Capture the cell that displays the provided text and extract its (x, y) central coordinate. 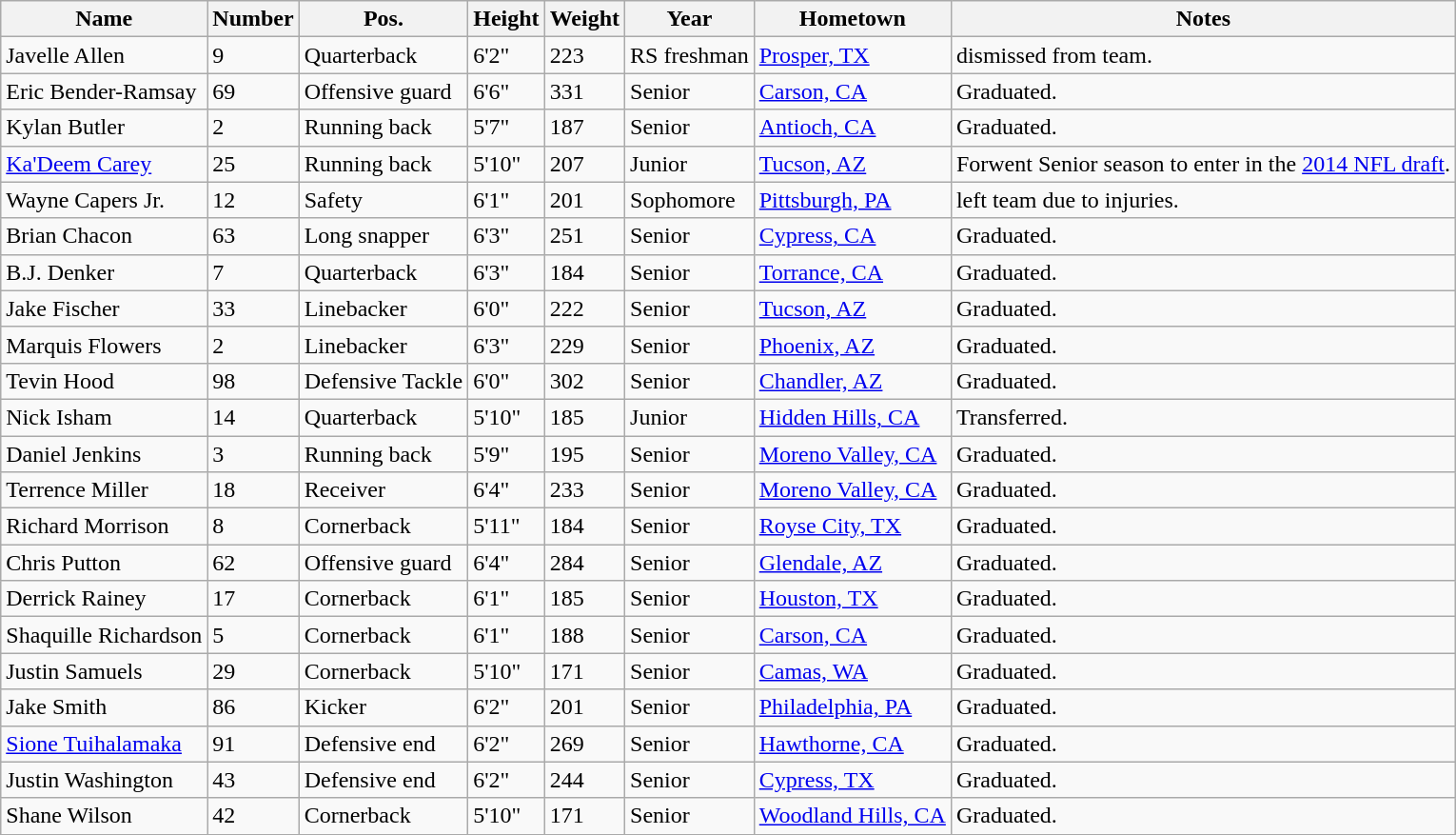
Shane Wilson (105, 816)
207 (584, 164)
left team due to injuries. (1203, 200)
RS freshman (690, 55)
Justin Washington (105, 780)
Camas, WA (853, 671)
Marquis Flowers (105, 345)
Cypress, TX (853, 780)
5'11" (506, 527)
14 (253, 417)
Kicker (384, 707)
Hawthorne, CA (853, 744)
Philadelphia, PA (853, 707)
7 (253, 272)
dismissed from team. (1203, 55)
Chandler, AZ (853, 381)
331 (584, 91)
Houston, TX (853, 599)
302 (584, 381)
29 (253, 671)
Brian Chacon (105, 236)
Shaquille Richardson (105, 635)
Name (105, 19)
188 (584, 635)
Daniel Jenkins (105, 454)
Jake Smith (105, 707)
Ka'Deem Carey (105, 164)
12 (253, 200)
Richard Morrison (105, 527)
Cypress, CA (853, 236)
Sione Tuihalamaka (105, 744)
Terrence Miller (105, 490)
187 (584, 128)
Justin Samuels (105, 671)
Glendale, AZ (853, 563)
Notes (1203, 19)
Antioch, CA (853, 128)
Number (253, 19)
Woodland Hills, CA (853, 816)
195 (584, 454)
Defensive Tackle (384, 381)
91 (253, 744)
Tevin Hood (105, 381)
Nick Isham (105, 417)
269 (584, 744)
33 (253, 308)
B.J. Denker (105, 272)
244 (584, 780)
Height (506, 19)
222 (584, 308)
Wayne Capers Jr. (105, 200)
5 (253, 635)
6'6" (506, 91)
251 (584, 236)
Jake Fischer (105, 308)
9 (253, 55)
63 (253, 236)
Long snapper (384, 236)
25 (253, 164)
18 (253, 490)
8 (253, 527)
284 (584, 563)
Javelle Allen (105, 55)
Pittsburgh, PA (853, 200)
229 (584, 345)
Kylan Butler (105, 128)
Receiver (384, 490)
98 (253, 381)
Year (690, 19)
Prosper, TX (853, 55)
17 (253, 599)
Safety (384, 200)
Weight (584, 19)
223 (584, 55)
42 (253, 816)
Torrance, CA (853, 272)
Sophomore (690, 200)
Derrick Rainey (105, 599)
Hidden Hills, CA (853, 417)
62 (253, 563)
5'7" (506, 128)
233 (584, 490)
Hometown (853, 19)
Chris Putton (105, 563)
3 (253, 454)
Phoenix, AZ (853, 345)
Eric Bender-Ramsay (105, 91)
69 (253, 91)
Forwent Senior season to enter in the 2014 NFL draft. (1203, 164)
86 (253, 707)
Pos. (384, 19)
43 (253, 780)
Transferred. (1203, 417)
Royse City, TX (853, 527)
5'9" (506, 454)
